Detect which cell encompasses the target text, then output its [x, y] center coordinate. 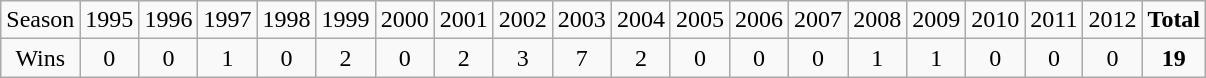
1995 [110, 20]
2005 [700, 20]
Season [40, 20]
2006 [758, 20]
7 [582, 58]
2007 [818, 20]
1999 [346, 20]
2004 [640, 20]
2011 [1054, 20]
2010 [996, 20]
2008 [878, 20]
3 [522, 58]
2009 [936, 20]
1998 [286, 20]
2001 [464, 20]
Wins [40, 58]
2012 [1112, 20]
2002 [522, 20]
2003 [582, 20]
1997 [228, 20]
2000 [404, 20]
Total [1174, 20]
19 [1174, 58]
1996 [168, 20]
